Output the [x, y] coordinate of the center of the cell containing the given text.  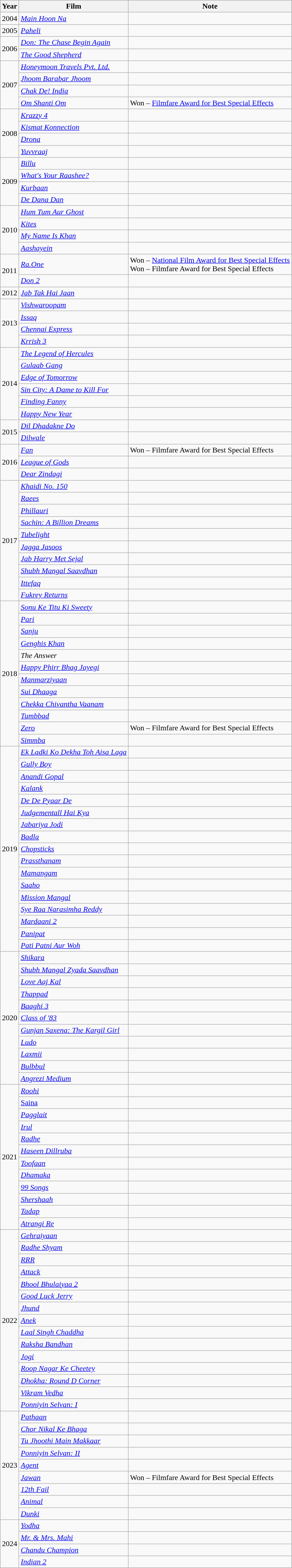
Don 2 [74, 281]
Pari [74, 619]
Issaq [74, 317]
Simmba [74, 740]
Angrezi Medium [74, 1078]
Kismat Konnection [74, 127]
Hum Tum Aur Ghost [74, 212]
Good Luck Jerry [74, 1296]
Sachin: A Billion Dreams [74, 522]
Jawan [74, 1477]
Dilwale [74, 438]
Tadap [74, 1211]
Zero [74, 728]
Ra.One [74, 264]
Haseen Dillruba [74, 1151]
Ittefaq [74, 583]
2012 [10, 293]
Laal Singh Chaddha [74, 1332]
Agent [74, 1465]
2014 [10, 384]
Saaho [74, 885]
Jab Tak Hai Jaan [74, 293]
Yuvvraaj [74, 151]
Yodha [74, 1526]
2007 [10, 85]
Attack [74, 1272]
Sye Raa Narasimha Reddy [74, 909]
Dil Dhadakne Do [74, 426]
Judgementall Hai Kya [74, 813]
Shershaah [74, 1199]
Saina [74, 1102]
Bhool Bhulaiyaa 2 [74, 1284]
Manmarziyaan [74, 680]
Baaghi 3 [74, 1006]
Roop Nagar Ke Cheetey [74, 1369]
Jab Harry Met Sejal [74, 559]
Paheli [74, 30]
2009 [10, 182]
Chandu Champion [74, 1550]
Jogi [74, 1357]
Ponniyin Selvan: II [74, 1453]
Animal [74, 1501]
2015 [10, 432]
League of Gods [74, 462]
Raksha Bandhan [74, 1344]
Chak De! India [74, 91]
Ek Ladki Ko Dekha Toh Aisa Laga [74, 752]
Finding Fanny [74, 402]
2022 [10, 1320]
Toofaan [74, 1163]
Sanju [74, 631]
2008 [10, 133]
Sui Dhaaga [74, 692]
Sin City: A Dame to Kill For [74, 390]
Prassthanam [74, 861]
Tumbbad [74, 716]
Chekka Chivantha Vaanam [74, 704]
2020 [10, 1018]
Khaidi No. 150 [74, 486]
99 Songs [74, 1187]
RRR [74, 1260]
2004 [10, 18]
Jhoom Barabar Jhoom [74, 79]
Year [10, 6]
Krazzy 4 [74, 115]
Honeymoon Travels Pvt. Ltd. [74, 67]
Dhamaka [74, 1175]
The Answer [74, 655]
Happy New Year [74, 414]
Shikara [74, 958]
2017 [10, 540]
Fukrey Returns [74, 595]
Class of '83 [74, 1018]
Jabariya Jodi [74, 825]
Drona [74, 139]
Chennai Express [74, 329]
Jagga Jasoos [74, 546]
De De Pyaar De [74, 801]
Chopsticks [74, 849]
Mamangam [74, 873]
Pathaan [74, 1417]
2018 [10, 674]
Thappad [74, 994]
2019 [10, 849]
2010 [10, 230]
Vishwaroopam [74, 305]
2024 [10, 1544]
Om Shanti Om [74, 103]
2016 [10, 462]
Anandi Gopal [74, 776]
Edge of Tomorrow [74, 378]
Gully Boy [74, 764]
Pati Patni Aur Woh [74, 946]
Radhe Shyam [74, 1248]
2021 [10, 1157]
Love Aaj Kal [74, 982]
Indian 2 [74, 1562]
Krrish 3 [74, 341]
Note [210, 6]
De Dana Dan [74, 200]
Billu [74, 164]
Badla [74, 837]
Jhund [74, 1308]
Dhokha: Round D Corner [74, 1381]
Ponniyin Selvan: I [74, 1405]
Irul [74, 1127]
2011 [10, 271]
Mr. & Mrs. Mahi [74, 1538]
Happy Phirr Bhag Jayegi [74, 667]
2013 [10, 323]
The Legend of Hercules [74, 353]
Sonu Ke Titu Ki Sweety [74, 607]
Atrangi Re [74, 1223]
Kalank [74, 788]
Phillauri [74, 510]
My Name Is Khan [74, 236]
Mission Mangal [74, 897]
2023 [10, 1465]
2006 [10, 49]
Bulbbul [74, 1066]
Vikram Vedha [74, 1393]
Dear Zindagi [74, 474]
Main Hoon Na [74, 18]
The Good Shepherd [74, 55]
Don: The Chase Begin Again [74, 43]
Pagglait [74, 1115]
Radhe [74, 1139]
Shubh Mangal Saavdhan [74, 571]
Gulaab Gang [74, 365]
What's Your Raashee? [74, 176]
Film [74, 6]
Raees [74, 498]
Ludo [74, 1042]
Dunki [74, 1514]
Chor Nikal Ke Bhaga [74, 1429]
2005 [10, 30]
Kurbaan [74, 188]
Aashayein [74, 248]
Fan [74, 450]
Gehraiyaan [74, 1236]
Panipat [74, 933]
Shubh Mangal Zyada Saavdhan [74, 970]
Tu Jhoothi Main Makkaar [74, 1441]
Gunjan Saxena: The Kargil Girl [74, 1030]
Won – National Film Award for Best Special EffectsWon – Filmfare Award for Best Special Effects [210, 264]
Roohi [74, 1090]
Mardaani 2 [74, 921]
Tubelight [74, 534]
Genghis Khan [74, 643]
Kites [74, 224]
12th Fail [74, 1489]
Laxmii [74, 1054]
Anek [74, 1320]
